Detect which cell encompasses the target text, then output its [X, Y] center coordinate. 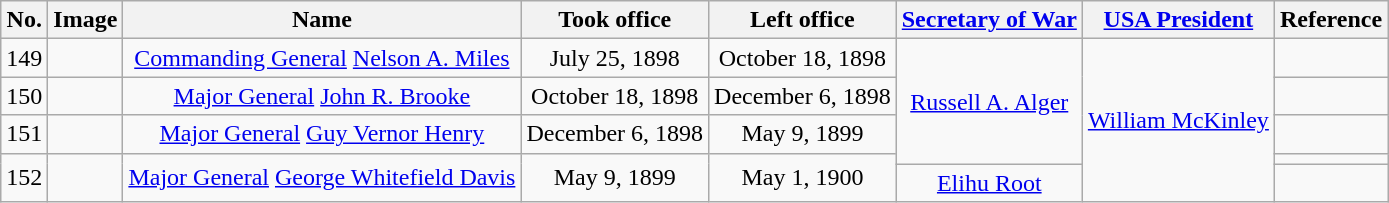
Left office [803, 20]
William McKinley [1178, 120]
No. [24, 20]
Major General John R. Brooke [322, 96]
Image [86, 20]
149 [24, 58]
May 1, 1900 [803, 178]
Elihu Root [989, 183]
151 [24, 134]
Russell A. Alger [989, 102]
150 [24, 96]
July 25, 1898 [615, 58]
Secretary of War [989, 20]
Major General Guy Vernor Henry [322, 134]
Major General George Whitefield Davis [322, 178]
Name [322, 20]
Took office [615, 20]
USA President [1178, 20]
152 [24, 178]
Reference [1330, 20]
Commanding General Nelson A. Miles [322, 58]
